Return (X, Y) of the center of cell containing provided text 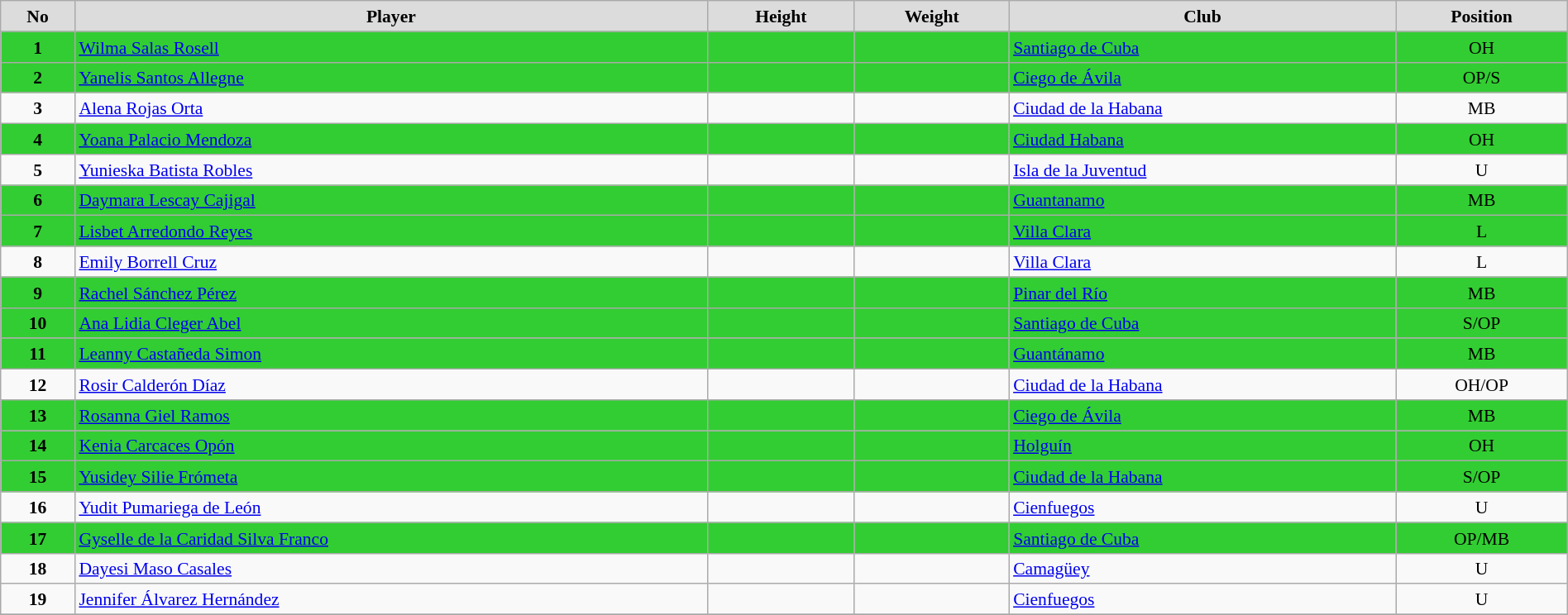
15 (38, 476)
17 (38, 537)
18 (38, 569)
19 (38, 598)
16 (38, 508)
Jennifer Álvarez Hernández (390, 598)
Rosir Calderón Díaz (390, 384)
14 (38, 445)
8 (38, 261)
4 (38, 139)
Yudit Pumariega de León (390, 508)
13 (38, 415)
Kenia Carcaces Opón (390, 445)
Wilma Salas Rosell (390, 46)
OH/OP (1482, 384)
Ana Lidia Cleger Abel (390, 322)
Rachel Sánchez Pérez (390, 293)
No (38, 17)
Position (1482, 17)
12 (38, 384)
Holguín (1202, 445)
Weight (931, 17)
5 (38, 169)
Club (1202, 17)
Isla de la Juventud (1202, 169)
11 (38, 354)
Yoana Palacio Mendoza (390, 139)
Yunieska Batista Robles (390, 169)
Yanelis Santos Allegne (390, 78)
Guantanamo (1202, 200)
7 (38, 231)
2 (38, 78)
Daymara Lescay Cajigal (390, 200)
Emily Borrell Cruz (390, 261)
Height (781, 17)
Yusidey Silie Frómeta (390, 476)
10 (38, 322)
9 (38, 293)
Pinar del Río (1202, 293)
6 (38, 200)
Camagüey (1202, 569)
1 (38, 46)
Lisbet Arredondo Reyes (390, 231)
Dayesi Maso Casales (390, 569)
Ciudad Habana (1202, 139)
Gyselle de la Caridad Silva Franco (390, 537)
OP/MB (1482, 537)
Leanny Castañeda Simon (390, 354)
3 (38, 107)
Guantánamo (1202, 354)
Alena Rojas Orta (390, 107)
Player (390, 17)
OP/S (1482, 78)
Rosanna Giel Ramos (390, 415)
